Capture the cell that displays the provided text and extract its [x, y] central coordinate. 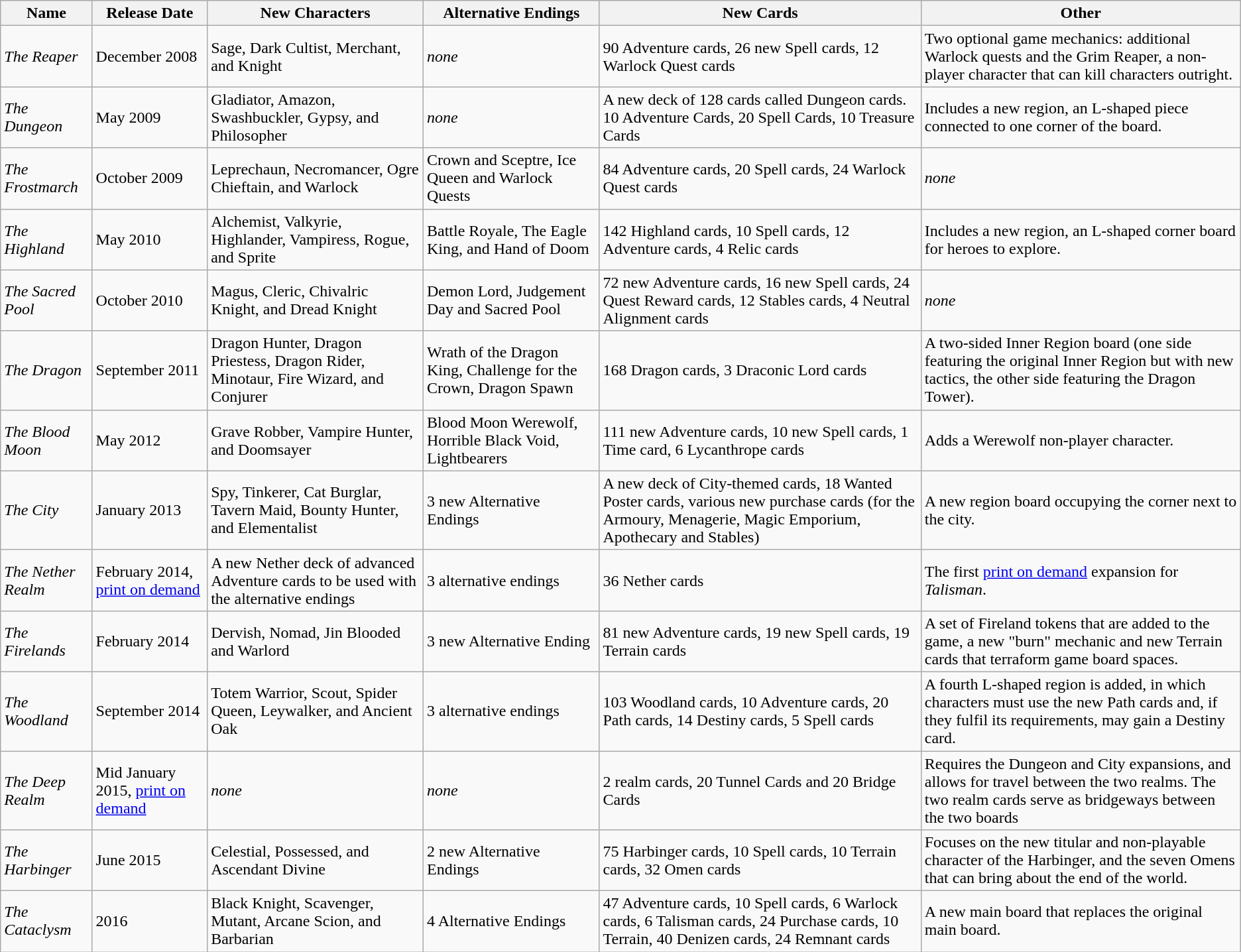
February 2014, print on demand [150, 580]
The City [46, 510]
Leprechaun, Necromancer, Ogre Chieftain, and Warlock [316, 178]
The Blood Moon [46, 440]
Black Knight, Scavenger, Mutant, Arcane Scion, and Barbarian [316, 922]
111 new Adventure cards, 10 new Spell cards, 1 Time card, 6 Lycanthrope cards [760, 440]
168 Dragon cards, 3 Draconic Lord cards [760, 370]
The Harbinger [46, 861]
36 Nether cards [760, 580]
90 Adventure cards, 26 new Spell cards, 12 Warlock Quest cards [760, 56]
A new region board occupying the corner next to the city. [1081, 510]
2 new Alternative Endings [510, 861]
September 2014 [150, 711]
May 2012 [150, 440]
The Dungeon [46, 117]
The Sacred Pool [46, 300]
December 2008 [150, 56]
72 new Adventure cards, 16 new Spell cards, 24 Quest Reward cards, 12 Stables cards, 4 Neutral Alignment cards [760, 300]
103 Woodland cards, 10 Adventure cards, 20 Path cards, 14 Destiny cards, 5 Spell cards [760, 711]
May 2009 [150, 117]
The Dragon [46, 370]
Release Date [150, 13]
Sage, Dark Cultist, Merchant, and Knight [316, 56]
The Frostmarch [46, 178]
81 new Adventure cards, 19 new Spell cards, 19 Terrain cards [760, 641]
New Cards [760, 13]
A two-sided Inner Region board (one side featuring the original Inner Region but with new tactics, the other side featuring the Dragon Tower). [1081, 370]
A new main board that replaces the original main board. [1081, 922]
A new Nether deck of advanced Adventure cards to be used with the alternative endings [316, 580]
Demon Lord, Judgement Day and Sacred Pool [510, 300]
Blood Moon Werewolf, Horrible Black Void, Lightbearers [510, 440]
Includes a new region, an L-shaped corner board for heroes to explore. [1081, 239]
The Reaper [46, 56]
January 2013 [150, 510]
Wrath of the Dragon King, Challenge for the Crown, Dragon Spawn [510, 370]
Grave Robber, Vampire Hunter, and Doomsayer [316, 440]
The first print on demand expansion for Talisman. [1081, 580]
3 new Alternative Endings [510, 510]
Celestial, Possessed, and Ascendant Divine [316, 861]
Dervish, Nomad, Jin Blooded and Warlord [316, 641]
Dragon Hunter, Dragon Priestess, Dragon Rider, Minotaur, Fire Wizard, and Conjurer [316, 370]
4 Alternative Endings [510, 922]
47 Adventure cards, 10 Spell cards, 6 Warlock cards, 6 Talisman cards, 24 Purchase cards, 10 Terrain, 40 Denizen cards, 24 Remnant cards [760, 922]
Spy, Tinkerer, Cat Burglar, Tavern Maid, Bounty Hunter, and Elementalist [316, 510]
The Cataclysm [46, 922]
September 2011 [150, 370]
Gladiator, Amazon, Swashbuckler, Gypsy, and Philosopher [316, 117]
Mid January 2015, print on demand [150, 790]
Crown and Sceptre, Ice Queen and Warlock Quests [510, 178]
A fourth L-shaped region is added, in which characters must use the new Path cards and, if they fulfil its requirements, may gain a Destiny card. [1081, 711]
Alchemist, Valkyrie, Highlander, Vampiress, Rogue, and Sprite [316, 239]
2016 [150, 922]
October 2010 [150, 300]
Focuses on the new titular and non-playable character of the Harbinger, and the seven Omens that can bring about the end of the world. [1081, 861]
Other [1081, 13]
Totem Warrior, Scout, Spider Queen, Leywalker, and Ancient Oak [316, 711]
Adds a Werewolf non-player character. [1081, 440]
Two optional game mechanics: additional Warlock quests and the Grim Reaper, a non-player character that can kill characters outright. [1081, 56]
The Nether Realm [46, 580]
A set of Fireland tokens that are added to the game, a new "burn" mechanic and new Terrain cards that terraform game board spaces. [1081, 641]
May 2010 [150, 239]
New Characters [316, 13]
Name [46, 13]
The Firelands [46, 641]
The Highland [46, 239]
3 new Alternative Ending [510, 641]
Magus, Cleric, Chivalric Knight, and Dread Knight [316, 300]
2 realm cards, 20 Tunnel Cards and 20 Bridge Cards [760, 790]
The Woodland [46, 711]
June 2015 [150, 861]
Includes a new region, an L-shaped piece connected to one corner of the board. [1081, 117]
84 Adventure cards, 20 Spell cards, 24 Warlock Quest cards [760, 178]
Battle Royale, The Eagle King, and Hand of Doom [510, 239]
February 2014 [150, 641]
A new deck of 128 cards called Dungeon cards. 10 Adventure Cards, 20 Spell Cards, 10 Treasure Cards [760, 117]
142 Highland cards, 10 Spell cards, 12 Adventure cards, 4 Relic cards [760, 239]
Alternative Endings [510, 13]
October 2009 [150, 178]
The Deep Realm [46, 790]
75 Harbinger cards, 10 Spell cards, 10 Terrain cards, 32 Omen cards [760, 861]
